Identify which cell holds the provided text, then report its [X, Y] central coordinate. 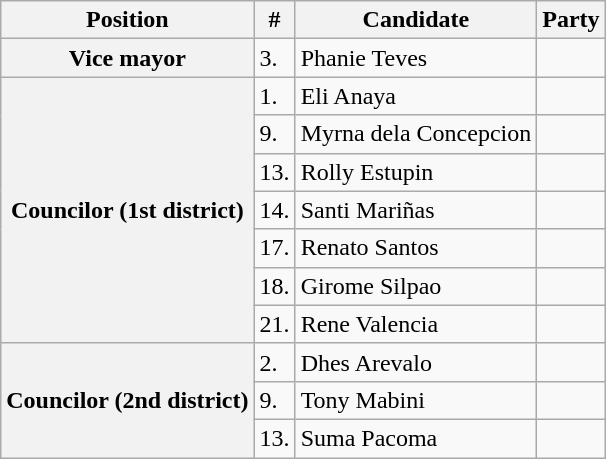
Santi Mariñas [416, 210]
Dhes Arevalo [416, 362]
Eli Anaya [416, 96]
Rolly Estupin [416, 172]
14. [274, 210]
2. [274, 362]
Candidate [416, 20]
Councilor (2nd district) [128, 400]
Suma Pacoma [416, 438]
# [274, 20]
Vice mayor [128, 58]
Renato Santos [416, 248]
Party [571, 20]
Myrna dela Concepcion [416, 134]
17. [274, 248]
3. [274, 58]
21. [274, 324]
Tony Mabini [416, 400]
Phanie Teves [416, 58]
Rene Valencia [416, 324]
Position [128, 20]
1. [274, 96]
18. [274, 286]
Councilor (1st district) [128, 210]
Girome Silpao [416, 286]
